Locate the cell with the specified text and output its [x, y] center coordinate. 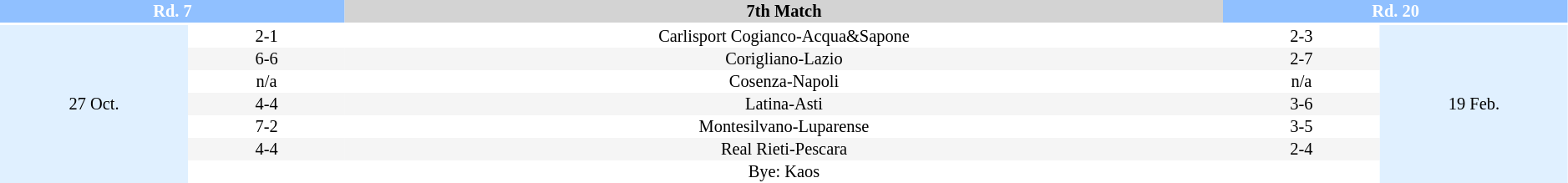
Carlisport Cogianco-Acqua&Sapone [784, 37]
Real Rieti-Pescara [784, 149]
2-1 [266, 37]
Rd. 20 [1395, 12]
6-6 [266, 58]
Corigliano-Lazio [784, 58]
19 Feb. [1474, 104]
2-7 [1302, 58]
Montesilvano-Luparense [784, 127]
Bye: Kaos [784, 172]
Rd. 7 [172, 12]
2-3 [1302, 37]
2-4 [1302, 149]
3-5 [1302, 127]
7th Match [784, 12]
3-6 [1302, 104]
27 Oct. [94, 104]
Latina-Asti [784, 104]
7-2 [266, 127]
Cosenza-Napoli [784, 82]
